Search for the cell housing the specified text and yield its [x, y] center coordinate. 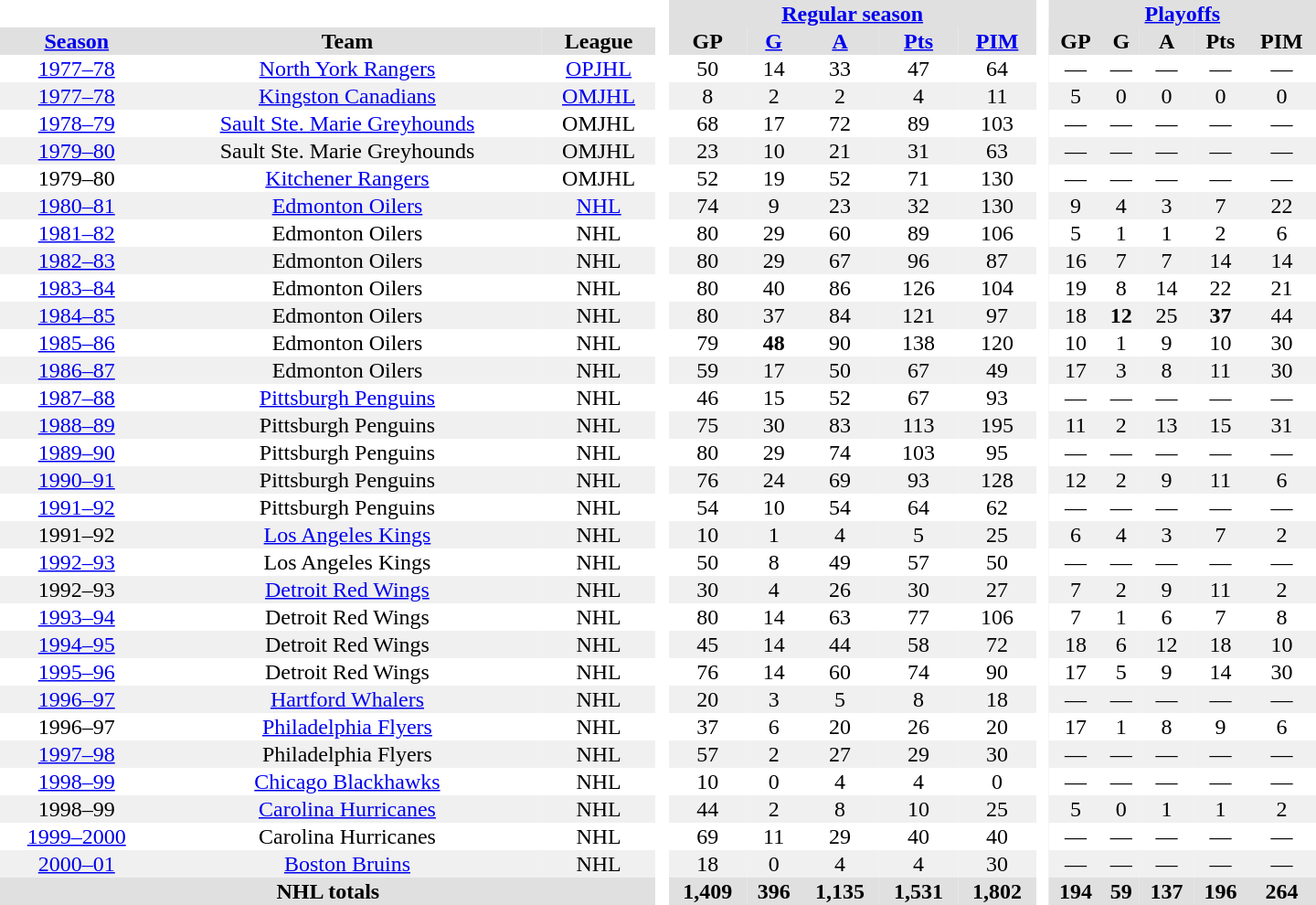
1981–82 [77, 233]
Season [77, 41]
126 [918, 288]
120 [997, 343]
32 [918, 206]
46 [707, 398]
Playoffs [1183, 14]
1985–86 [77, 343]
195 [997, 425]
96 [918, 261]
1982–83 [77, 261]
1,409 [707, 891]
13 [1166, 425]
87 [997, 261]
48 [773, 343]
Chicago Blackhawks [347, 782]
1993–94 [77, 617]
1986–87 [77, 370]
128 [997, 480]
68 [707, 123]
196 [1221, 891]
NHL totals [328, 891]
1978–79 [77, 123]
79 [707, 343]
137 [1166, 891]
1994–95 [77, 644]
1,135 [840, 891]
1987–88 [77, 398]
1990–91 [77, 480]
1989–90 [77, 452]
194 [1077, 891]
97 [997, 315]
1995–96 [77, 672]
Hartford Whalers [347, 699]
58 [918, 644]
1,802 [997, 891]
84 [840, 315]
33 [840, 69]
League [598, 41]
138 [918, 343]
Team [347, 41]
Regular season [852, 14]
71 [918, 178]
1988–89 [77, 425]
Kingston Canadians [347, 96]
121 [918, 315]
86 [840, 288]
45 [707, 644]
396 [773, 891]
16 [1077, 261]
1980–81 [77, 206]
1999–2000 [77, 836]
104 [997, 288]
24 [773, 480]
1,531 [918, 891]
2000–01 [77, 864]
75 [707, 425]
North York Rangers [347, 69]
83 [840, 425]
Kitchener Rangers [347, 178]
95 [997, 452]
Boston Bruins [347, 864]
62 [997, 507]
113 [918, 425]
264 [1281, 891]
47 [918, 69]
77 [918, 617]
1983–84 [77, 288]
1984–85 [77, 315]
1997–98 [77, 754]
OPJHL [598, 69]
